Search for the cell housing the specified text and yield its (X, Y) center coordinate. 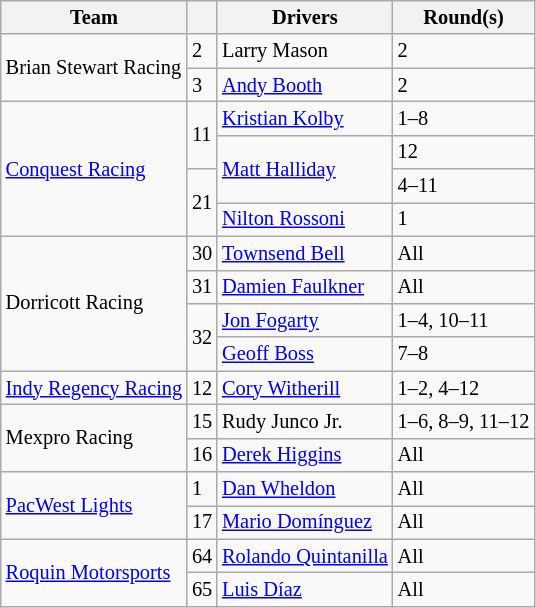
Drivers (305, 17)
31 (202, 287)
Roquin Motorsports (94, 572)
Jon Fogarty (305, 320)
Larry Mason (305, 51)
Nilton Rossoni (305, 219)
1–4, 10–11 (464, 320)
7–8 (464, 354)
Brian Stewart Racing (94, 68)
Mario Domínguez (305, 522)
Kristian Kolby (305, 118)
Dan Wheldon (305, 489)
11 (202, 134)
65 (202, 589)
Derek Higgins (305, 455)
30 (202, 253)
3 (202, 85)
15 (202, 421)
1–6, 8–9, 11–12 (464, 421)
Round(s) (464, 17)
Team (94, 17)
16 (202, 455)
Matt Halliday (305, 168)
21 (202, 202)
Townsend Bell (305, 253)
Andy Booth (305, 85)
Damien Faulkner (305, 287)
1–8 (464, 118)
Rolando Quintanilla (305, 556)
Luis Díaz (305, 589)
Geoff Boss (305, 354)
Mexpro Racing (94, 438)
17 (202, 522)
Conquest Racing (94, 168)
Rudy Junco Jr. (305, 421)
4–11 (464, 186)
Cory Witherill (305, 388)
Indy Regency Racing (94, 388)
PacWest Lights (94, 506)
1–2, 4–12 (464, 388)
32 (202, 336)
64 (202, 556)
Dorricott Racing (94, 304)
